Capture the cell that displays the provided text and extract its (X, Y) central coordinate. 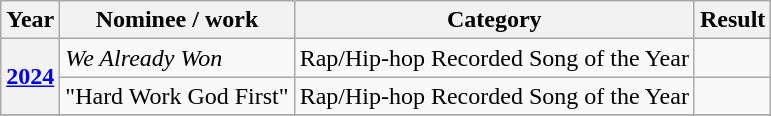
We Already Won (177, 58)
Result (732, 20)
2024 (30, 77)
Nominee / work (177, 20)
"Hard Work God First" (177, 96)
Year (30, 20)
Category (494, 20)
